Capture the cell that displays the provided text and extract its (X, Y) central coordinate. 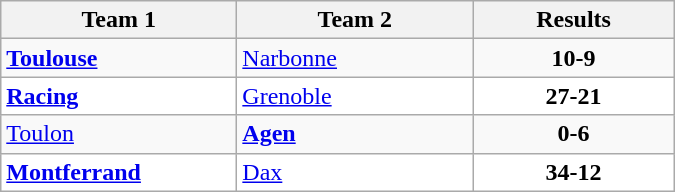
Results (574, 20)
27-21 (574, 96)
Team 1 (119, 20)
Grenoble (355, 96)
Montferrand (119, 172)
Narbonne (355, 58)
Racing (119, 96)
Toulouse (119, 58)
Team 2 (355, 20)
10-9 (574, 58)
34-12 (574, 172)
Dax (355, 172)
Agen (355, 134)
0-6 (574, 134)
Toulon (119, 134)
